Return the (X, Y) coordinate for the center point of the cell that contains the specified text.  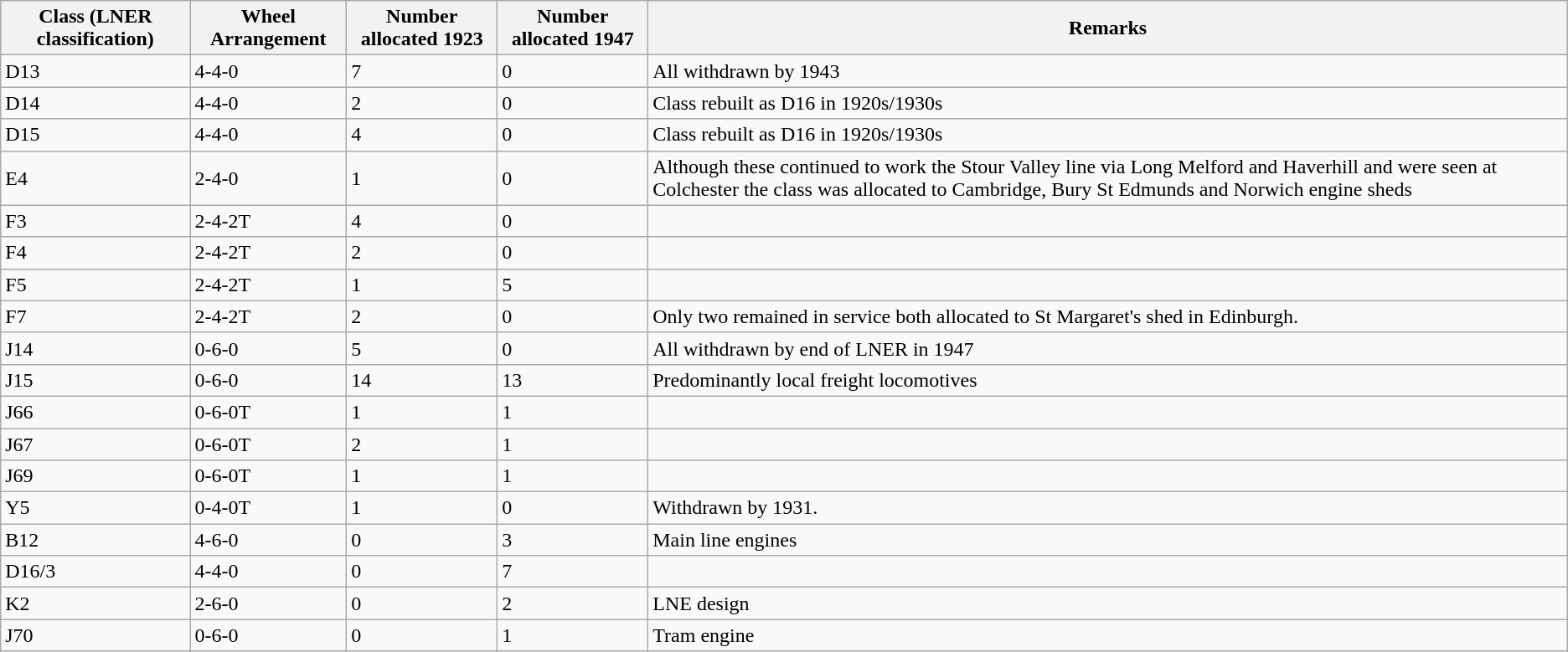
Remarks (1108, 28)
J69 (95, 476)
Y5 (95, 508)
2-6-0 (268, 603)
J15 (95, 380)
F7 (95, 316)
14 (422, 380)
3 (573, 540)
D14 (95, 103)
J67 (95, 444)
Wheel Arrangement (268, 28)
All withdrawn by 1943 (1108, 71)
Number allocated 1923 (422, 28)
LNE design (1108, 603)
All withdrawn by end of LNER in 1947 (1108, 348)
B12 (95, 540)
E4 (95, 177)
F4 (95, 253)
13 (573, 380)
J14 (95, 348)
J70 (95, 635)
Class (LNER classification) (95, 28)
Number allocated 1947 (573, 28)
K2 (95, 603)
Withdrawn by 1931. (1108, 508)
F5 (95, 285)
D13 (95, 71)
F3 (95, 221)
Predominantly local freight locomotives (1108, 380)
D15 (95, 135)
4-6-0 (268, 540)
0-4-0T (268, 508)
Main line engines (1108, 540)
Only two remained in service both allocated to St Margaret's shed in Edinburgh. (1108, 316)
2-4-0 (268, 177)
Tram engine (1108, 635)
J66 (95, 412)
D16/3 (95, 572)
